Detect which cell encompasses the target text, then output its [X, Y] center coordinate. 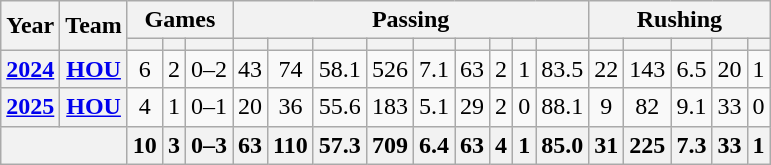
0–3 [208, 145]
36 [291, 107]
7.3 [692, 145]
85.0 [562, 145]
6.5 [692, 69]
7.1 [434, 69]
143 [648, 69]
88.1 [562, 107]
82 [648, 107]
709 [390, 145]
31 [606, 145]
29 [472, 107]
Year [30, 26]
9.1 [692, 107]
0–2 [208, 69]
74 [291, 69]
55.6 [340, 107]
2024 [30, 69]
Rushing [680, 20]
Team [94, 26]
57.3 [340, 145]
58.1 [340, 69]
110 [291, 145]
183 [390, 107]
6.4 [434, 145]
43 [250, 69]
83.5 [562, 69]
Passing [411, 20]
5.1 [434, 107]
0–1 [208, 107]
526 [390, 69]
10 [144, 145]
9 [606, 107]
Games [180, 20]
225 [648, 145]
6 [144, 69]
2025 [30, 107]
22 [606, 69]
3 [174, 145]
